Find where the given text appears and provide that cell's center as [x, y] coordinate. 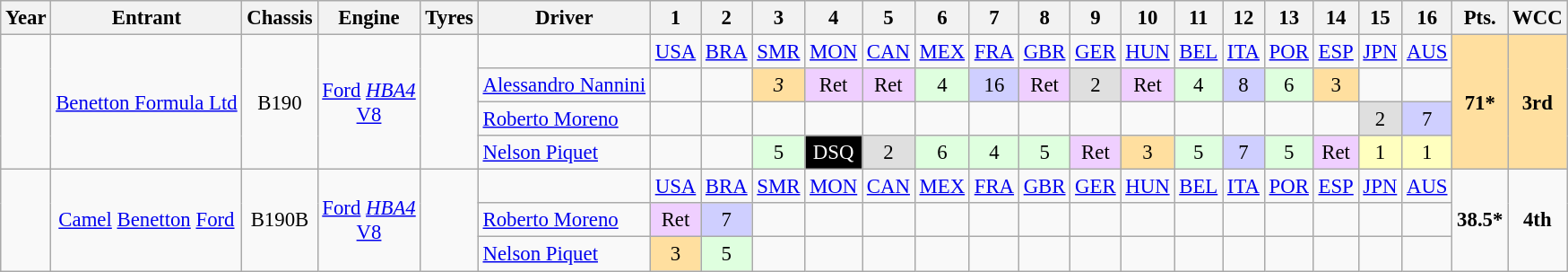
Alessandro Nannini [564, 85]
Camel Benetton Ford [147, 221]
3rd [1538, 102]
9 [1096, 18]
38.5* [1480, 221]
B190 [280, 102]
B190B [280, 221]
Entrant [147, 18]
15 [1381, 18]
WCC [1538, 18]
Benetton Formula Ltd [147, 102]
Tyres [449, 18]
Chassis [280, 18]
4th [1538, 221]
10 [1148, 18]
Driver [564, 18]
Pts. [1480, 18]
71* [1480, 102]
DSQ [834, 153]
14 [1336, 18]
11 [1199, 18]
12 [1244, 18]
13 [1289, 18]
Engine [369, 18]
Year [26, 18]
